Scan for the cell matching the given text and deliver its [x, y] coordinate at center. 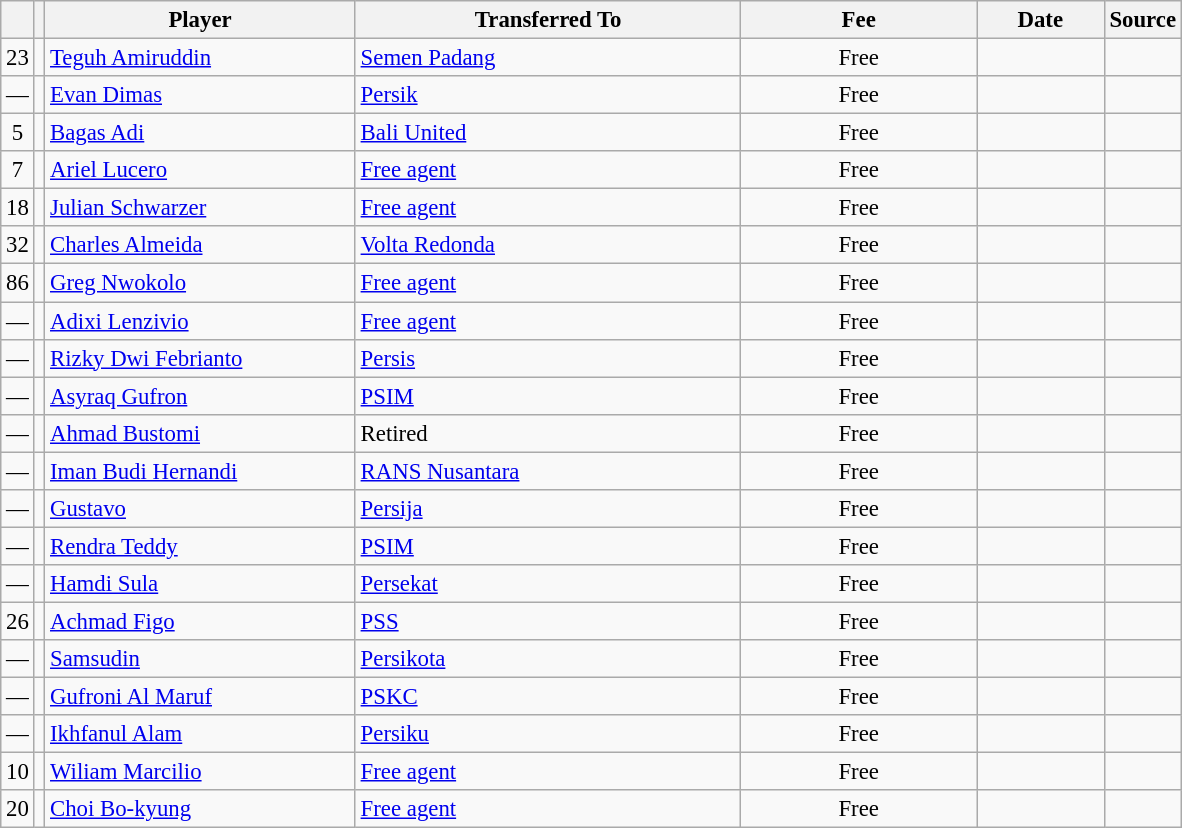
Asyraq Gufron [200, 396]
23 [18, 58]
Volta Redonda [548, 245]
5 [18, 133]
Bagas Adi [200, 133]
Samsudin [200, 659]
Greg Nwokolo [200, 283]
Choi Bo-kyung [200, 809]
Charles Almeida [200, 245]
Bali United [548, 133]
26 [18, 621]
Transferred To [548, 20]
Player [200, 20]
Date [1040, 20]
7 [18, 170]
32 [18, 245]
Retired [548, 433]
20 [18, 809]
Iman Budi Hernandi [200, 471]
Ariel Lucero [200, 170]
Persiku [548, 734]
18 [18, 208]
Persikota [548, 659]
Fee [859, 20]
Source [1142, 20]
Gufroni Al Maruf [200, 697]
RANS Nusantara [548, 471]
Hamdi Sula [200, 584]
Achmad Figo [200, 621]
Persik [548, 95]
Semen Padang [548, 58]
10 [18, 772]
PSS [548, 621]
Ahmad Bustomi [200, 433]
Evan Dimas [200, 95]
Adixi Lenzivio [200, 321]
Gustavo [200, 509]
Rizky Dwi Febrianto [200, 358]
Teguh Amiruddin [200, 58]
Ikhfanul Alam [200, 734]
86 [18, 283]
Julian Schwarzer [200, 208]
PSKC [548, 697]
Rendra Teddy [200, 546]
Persekat [548, 584]
Persija [548, 509]
Wiliam Marcilio [200, 772]
Persis [548, 358]
